Search for the cell housing the specified text and yield its [x, y] center coordinate. 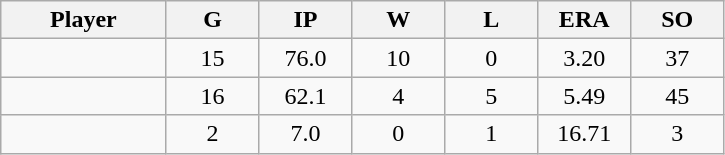
45 [678, 96]
62.1 [306, 96]
15 [212, 58]
W [398, 20]
16.71 [584, 134]
4 [398, 96]
SO [678, 20]
5 [492, 96]
1 [492, 134]
7.0 [306, 134]
L [492, 20]
76.0 [306, 58]
10 [398, 58]
16 [212, 96]
ERA [584, 20]
G [212, 20]
5.49 [584, 96]
37 [678, 58]
IP [306, 20]
Player [84, 20]
3 [678, 134]
2 [212, 134]
3.20 [584, 58]
